For the text-containing cell, return its midpoint in (X, Y) coordinate format. 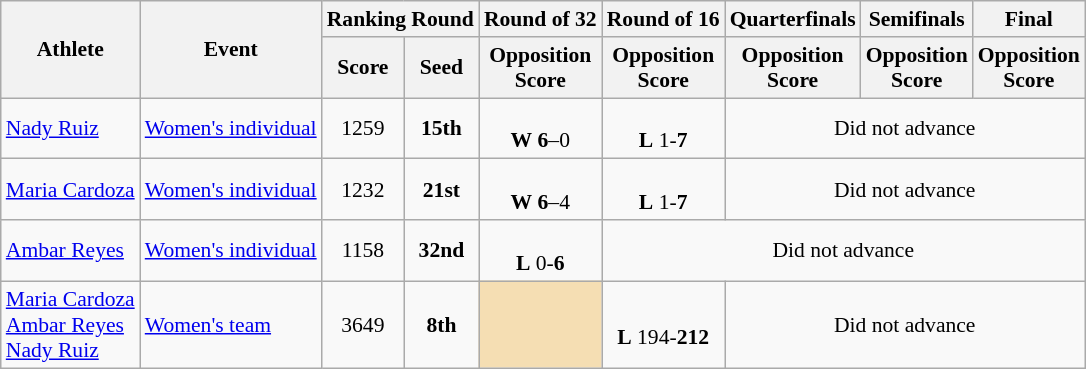
Seed (442, 68)
L 194-212 (664, 324)
Nady Ruiz (70, 128)
Athlete (70, 50)
W 6–0 (540, 128)
Final (1029, 19)
3649 (363, 324)
Maria CardozaAmbar ReyesNady Ruiz (70, 324)
1259 (363, 128)
Score (363, 68)
8th (442, 324)
Quarterfinals (793, 19)
Women's team (231, 324)
15th (442, 128)
L 0-6 (540, 250)
1158 (363, 250)
Ranking Round (400, 19)
1232 (363, 190)
Ambar Reyes (70, 250)
Event (231, 50)
Semifinals (917, 19)
Maria Cardoza (70, 190)
21st (442, 190)
Round of 16 (664, 19)
Round of 32 (540, 19)
W 6–4 (540, 190)
32nd (442, 250)
